Detect which cell encompasses the target text, then output its (X, Y) center coordinate. 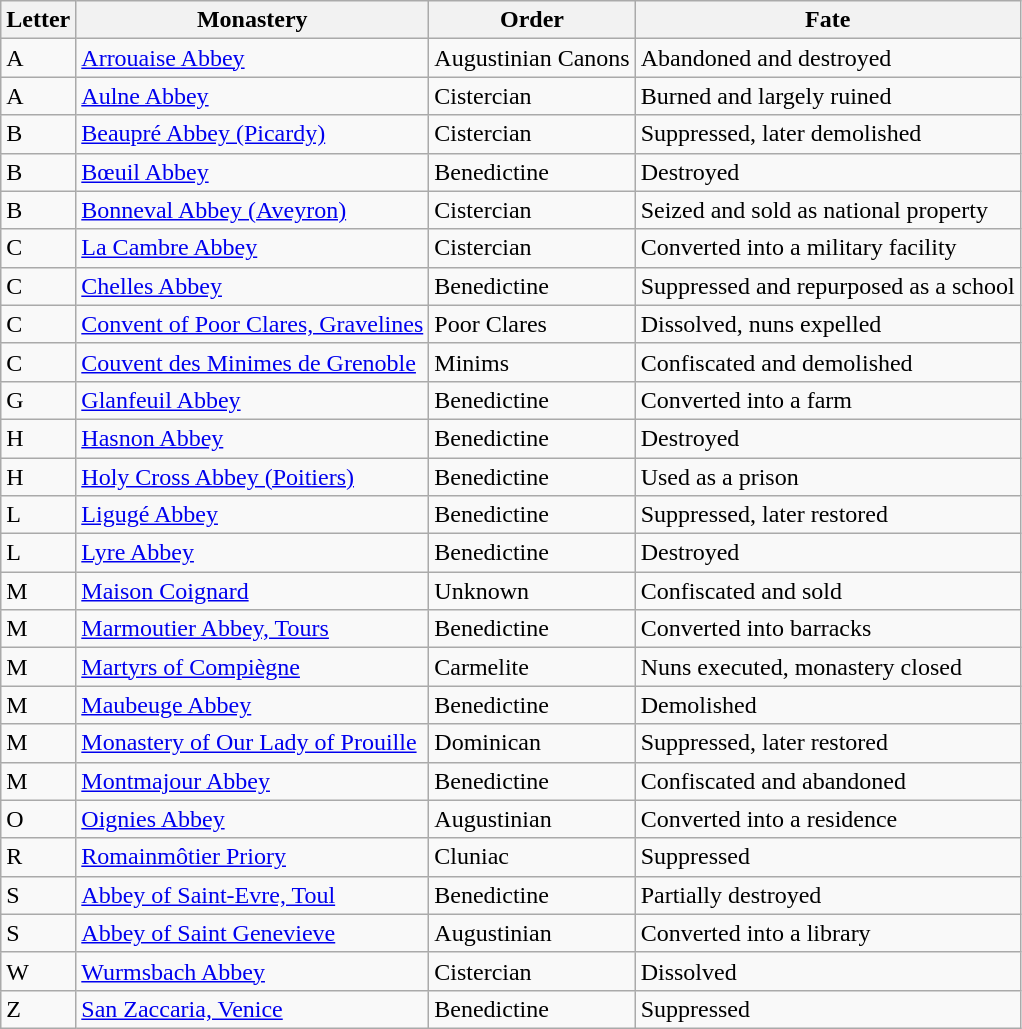
Ligugé Abbey (252, 515)
Chelles Abbey (252, 286)
Montmajour Abbey (252, 781)
G (38, 400)
Lyre Abbey (252, 553)
Abbey of Saint Genevieve (252, 933)
Maubeuge Abbey (252, 705)
Cluniac (532, 857)
Converted into a military facility (828, 248)
Dissolved, nuns expelled (828, 324)
O (38, 819)
Fate (828, 20)
Minims (532, 362)
Hasnon Abbey (252, 438)
Demolished (828, 705)
Seized and sold as national property (828, 210)
Couvent des Minimes de Grenoble (252, 362)
Z (38, 1009)
Used as a prison (828, 477)
Partially destroyed (828, 895)
Monastery (252, 20)
Marmoutier Abbey, Tours (252, 629)
Confiscated and sold (828, 591)
Oignies Abbey (252, 819)
La Cambre Abbey (252, 248)
San Zaccaria, Venice (252, 1009)
Confiscated and abandoned (828, 781)
Suppressed and repurposed as a school (828, 286)
Letter (38, 20)
Abandoned and destroyed (828, 58)
R (38, 857)
Unknown (532, 591)
Poor Clares (532, 324)
Dominican (532, 743)
Burned and largely ruined (828, 96)
W (38, 971)
Maison Coignard (252, 591)
Converted into a residence (828, 819)
Abbey of Saint-Evre, Toul (252, 895)
Beaupré Abbey (Picardy) (252, 134)
Converted into barracks (828, 629)
Confiscated and demolished (828, 362)
Aulne Abbey (252, 96)
Suppressed, later demolished (828, 134)
Converted into a farm (828, 400)
Martyrs of Compiègne (252, 667)
Augustinian Canons (532, 58)
Convent of Poor Clares, Gravelines (252, 324)
Dissolved (828, 971)
Bonneval Abbey (Aveyron) (252, 210)
Glanfeuil Abbey (252, 400)
Nuns executed, monastery closed (828, 667)
Bœuil Abbey (252, 172)
Monastery of Our Lady of Prouille (252, 743)
Romainmôtier Priory (252, 857)
Arrouaise Abbey (252, 58)
Wurmsbach Abbey (252, 971)
Holy Cross Abbey (Poitiers) (252, 477)
Carmelite (532, 667)
Converted into a library (828, 933)
Order (532, 20)
